Return (X, Y) of the center of cell containing provided text 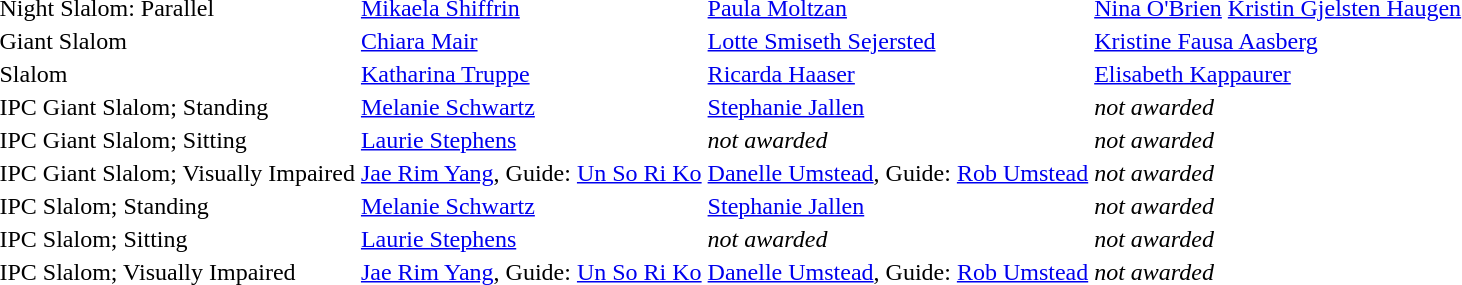
Lotte Smiseth Sejersted (898, 41)
Chiara Mair (531, 41)
Ricarda Haaser (898, 74)
Katharina Truppe (531, 74)
Jae Rim Yang, Guide: Un So Ri Ko (531, 173)
Danelle Umstead, Guide: Rob Umstead (898, 173)
